Pinpoint the cell where the given text exists, returning its [X, Y] midpoint coordinate. 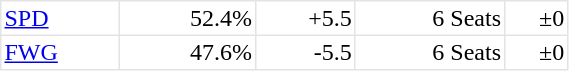
-5.5 [306, 52]
FWG [60, 52]
+5.5 [306, 18]
47.6% [188, 52]
52.4% [188, 18]
SPD [60, 18]
